Search for the cell housing the specified text and yield its (X, Y) center coordinate. 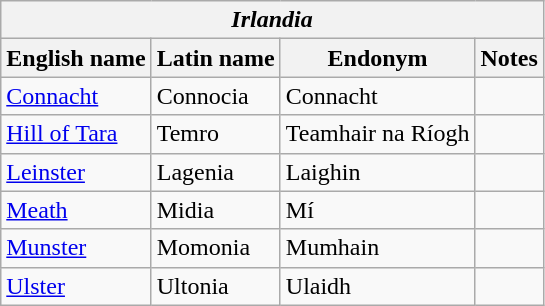
Endonym (378, 58)
Laighin (378, 172)
Leinster (76, 172)
Ultonia (216, 286)
Irlandia (272, 20)
Momonia (216, 248)
Mí (378, 210)
Ulaidh (378, 286)
Notes (509, 58)
Ulster (76, 286)
Lagenia (216, 172)
Temro (216, 134)
Latin name (216, 58)
Meath (76, 210)
Munster (76, 248)
English name (76, 58)
Connocia (216, 96)
Hill of Tara (76, 134)
Midia (216, 210)
Teamhair na Ríogh (378, 134)
Mumhain (378, 248)
